Scan for the cell matching the given text and deliver its (x, y) coordinate at center. 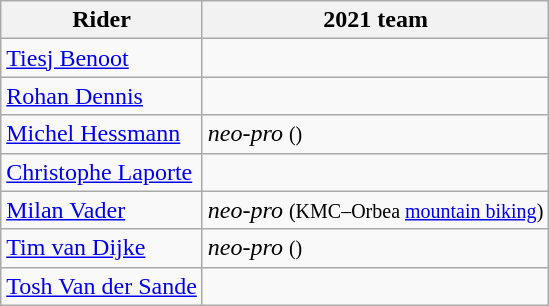
2021 team (375, 20)
Rohan Dennis (102, 96)
neo-pro (KMC–Orbea mountain biking) (375, 210)
Milan Vader (102, 210)
Rider (102, 20)
Michel Hessmann (102, 134)
Tiesj Benoot (102, 58)
Tim van Dijke (102, 248)
Christophe Laporte (102, 172)
Tosh Van der Sande (102, 286)
